Search for the cell housing the specified text and yield its [X, Y] center coordinate. 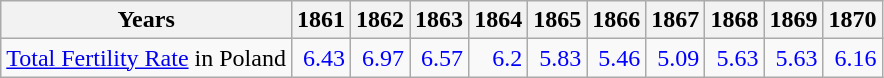
1870 [852, 20]
1861 [320, 20]
1865 [558, 20]
6.43 [320, 58]
1868 [734, 20]
1864 [498, 20]
6.57 [440, 58]
5.83 [558, 58]
6.97 [380, 58]
6.16 [852, 58]
1867 [676, 20]
Years [146, 20]
1869 [794, 20]
1863 [440, 20]
5.46 [616, 58]
Total Fertility Rate in Poland [146, 58]
1866 [616, 20]
1862 [380, 20]
6.2 [498, 58]
5.09 [676, 58]
